Locate the cell with the specified text and output its [x, y] center coordinate. 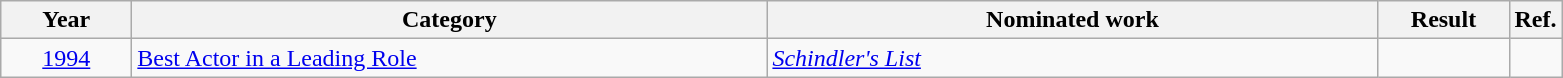
1994 [66, 58]
Schindler's List [1072, 58]
Best Actor in a Leading Role [450, 58]
Year [66, 20]
Ref. [1536, 20]
Category [450, 20]
Result [1444, 20]
Nominated work [1072, 20]
